Locate the cell with the specified text and output its [X, Y] center coordinate. 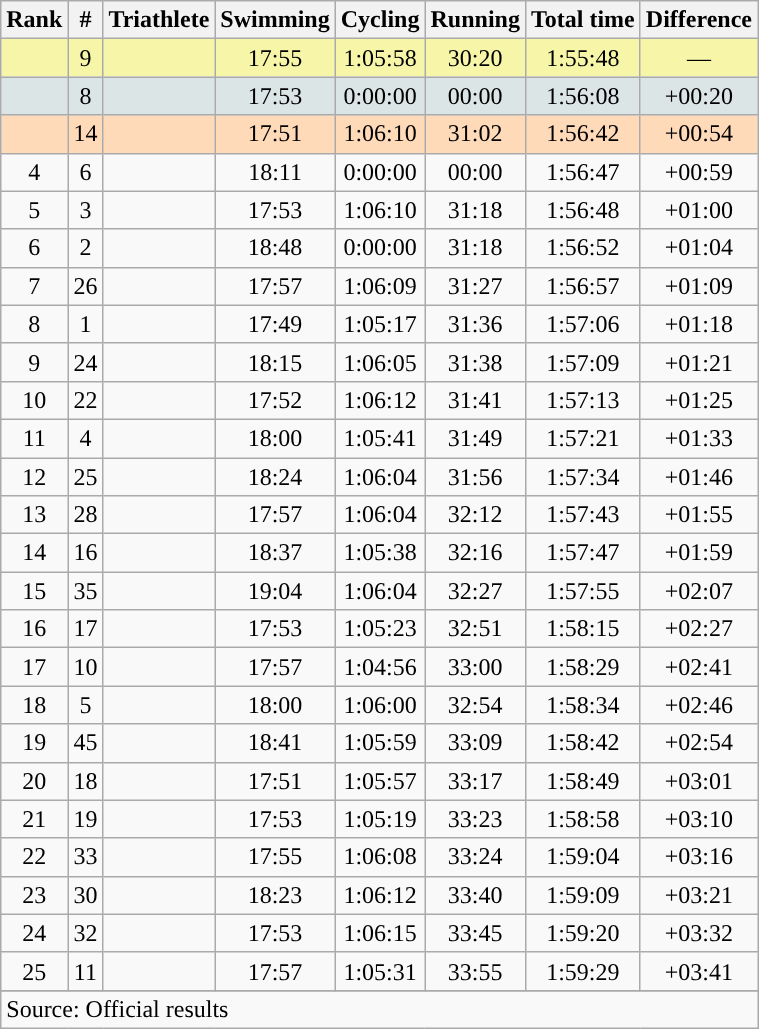
33:23 [475, 819]
1:57:06 [582, 324]
1:55:48 [582, 58]
1:06:09 [380, 286]
7 [34, 286]
18:41 [275, 743]
1:06:15 [380, 933]
+01:25 [698, 400]
+03:21 [698, 895]
31:02 [475, 134]
1:57:47 [582, 553]
26 [86, 286]
1:58:49 [582, 781]
31:49 [475, 438]
Difference [698, 20]
1:05:59 [380, 743]
1:06:05 [380, 362]
1:57:55 [582, 591]
+00:54 [698, 134]
18:24 [275, 477]
+01:33 [698, 438]
+00:59 [698, 172]
1:05:41 [380, 438]
1:58:34 [582, 705]
1:56:48 [582, 210]
1:56:08 [582, 96]
1:05:31 [380, 971]
18:37 [275, 553]
18:23 [275, 895]
+03:41 [698, 971]
+02:27 [698, 629]
+01:59 [698, 553]
32 [86, 933]
15 [34, 591]
33:55 [475, 971]
1:59:20 [582, 933]
Cycling [380, 20]
Triathlete [159, 20]
1:58:15 [582, 629]
+01:18 [698, 324]
1:57:09 [582, 362]
1:56:52 [582, 248]
23 [34, 895]
30:20 [475, 58]
+02:41 [698, 667]
45 [86, 743]
33:00 [475, 667]
2 [86, 248]
Running [475, 20]
28 [86, 515]
18:11 [275, 172]
1:59:09 [582, 895]
33:17 [475, 781]
1:05:17 [380, 324]
Source: Official results [380, 1009]
+01:09 [698, 286]
+01:46 [698, 477]
3 [86, 210]
1:58:29 [582, 667]
1:58:42 [582, 743]
+02:46 [698, 705]
+03:32 [698, 933]
35 [86, 591]
18:15 [275, 362]
1:06:08 [380, 857]
1:05:19 [380, 819]
1:56:47 [582, 172]
33:09 [475, 743]
+00:20 [698, 96]
+03:01 [698, 781]
Swimming [275, 20]
32:27 [475, 591]
+02:07 [698, 591]
1 [86, 324]
19:04 [275, 591]
1:59:29 [582, 971]
1:05:58 [380, 58]
+02:54 [698, 743]
20 [34, 781]
— [698, 58]
32:12 [475, 515]
17:49 [275, 324]
1:57:43 [582, 515]
31:38 [475, 362]
1:57:13 [582, 400]
31:27 [475, 286]
1:56:57 [582, 286]
18:48 [275, 248]
+01:21 [698, 362]
1:05:57 [380, 781]
13 [34, 515]
31:36 [475, 324]
+03:16 [698, 857]
17:52 [275, 400]
+01:00 [698, 210]
33 [86, 857]
31:41 [475, 400]
1:57:21 [582, 438]
+03:10 [698, 819]
+01:55 [698, 515]
1:04:56 [380, 667]
1:06:00 [380, 705]
1:57:34 [582, 477]
30 [86, 895]
+01:04 [698, 248]
32:54 [475, 705]
21 [34, 819]
33:24 [475, 857]
1:59:04 [582, 857]
12 [34, 477]
1:05:23 [380, 629]
# [86, 20]
Total time [582, 20]
1:56:42 [582, 134]
Rank [34, 20]
32:51 [475, 629]
1:58:58 [582, 819]
31:56 [475, 477]
32:16 [475, 553]
33:45 [475, 933]
33:40 [475, 895]
1:05:38 [380, 553]
